Provide the (x, y) coordinate of the cell's center where the given text is located.  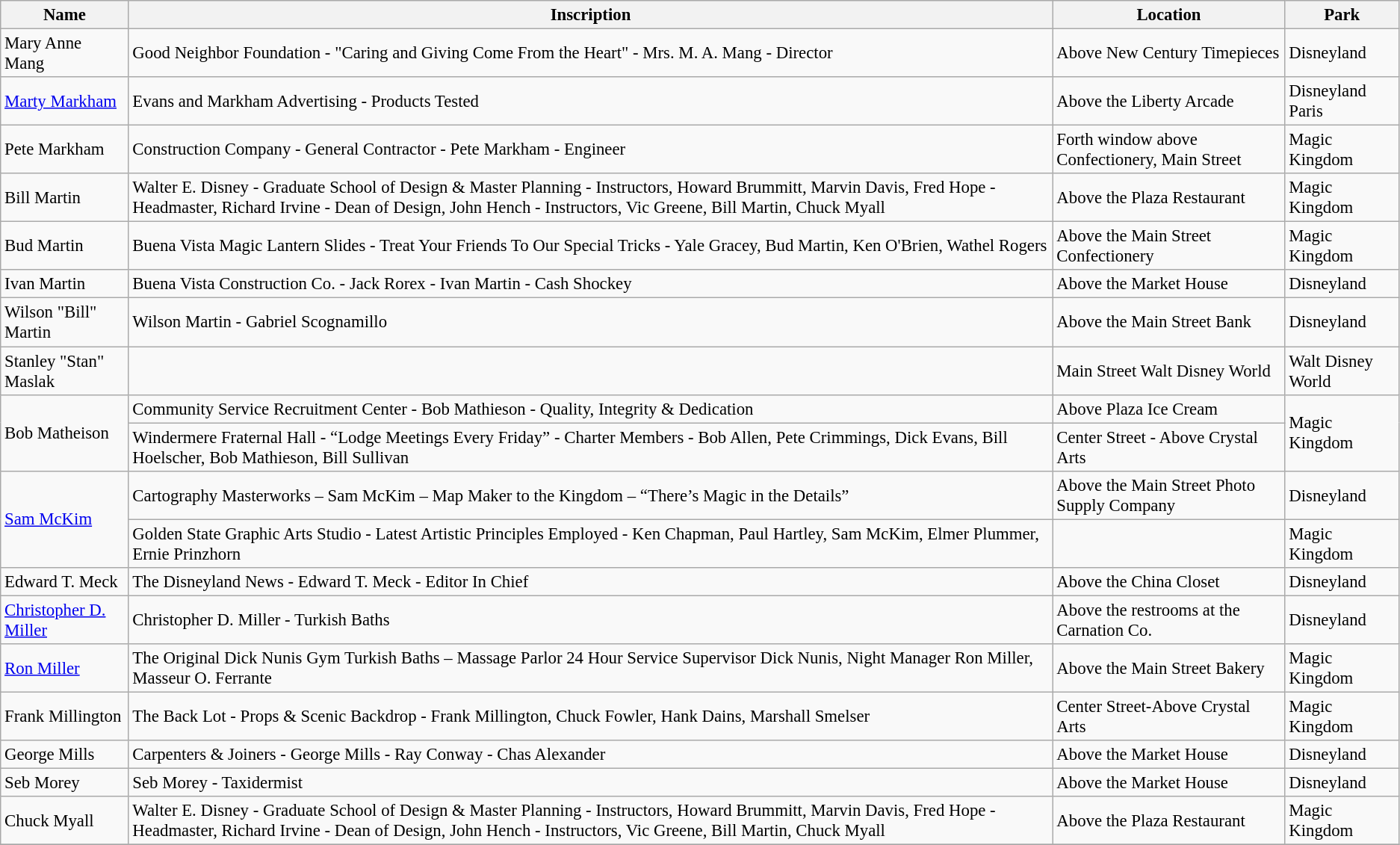
Cartography Masterworks – Sam McKim – Map Maker to the Kingdom – “There’s Magic in the Details” (590, 495)
Name (64, 15)
Above New Century Timepieces (1168, 54)
Walt Disney World (1342, 371)
Above the Main Street Bakery (1168, 668)
Buena Vista Construction Co. - Jack Rorex - Ivan Martin - Cash Shockey (590, 285)
Buena Vista Magic Lantern Slides - Treat Your Friends To Our Special Tricks - Yale Gracey, Bud Martin, Ken O'Brien, Wathel Rogers (590, 247)
Marty Markham (64, 102)
Above Plaza Ice Cream (1168, 409)
Christopher D. Miller (64, 620)
Mary Anne Mang (64, 54)
Location (1168, 15)
Pete Markham (64, 149)
Main Street Walt Disney World (1168, 371)
Ron Miller (64, 668)
Wilson Martin - Gabriel Scognamillo (590, 323)
Park (1342, 15)
Above the restrooms at the Carnation Co. (1168, 620)
Bill Martin (64, 197)
Frank Millington (64, 716)
Forth window above Confectionery, Main Street (1168, 149)
Stanley "Stan" Maslak (64, 371)
Community Service Recruitment Center - Bob Mathieson - Quality, Integrity & Dedication (590, 409)
Above the Main Street Confectionery (1168, 247)
Disneyland Paris (1342, 102)
Inscription (590, 15)
Wilson "Bill" Martin (64, 323)
Above the Liberty Arcade (1168, 102)
Chuck Myall (64, 820)
George Mills (64, 755)
Above the China Closet (1168, 582)
Bud Martin (64, 247)
Edward T. Meck (64, 582)
Evans and Markham Advertising - Products Tested (590, 102)
Center Street - Above Crystal Arts (1168, 447)
Carpenters & Joiners - George Mills - Ray Conway - Chas Alexander (590, 755)
Above the Main Street Bank (1168, 323)
The Original Dick Nunis Gym Turkish Baths – Massage Parlor 24 Hour Service Supervisor Dick Nunis, Night Manager Ron Miller, Masseur O. Ferrante (590, 668)
Good Neighbor Foundation - "Caring and Giving Come From the Heart" - Mrs. M. A. Mang - Director (590, 54)
Christopher D. Miller - Turkish Baths (590, 620)
Seb Morey (64, 783)
The Back Lot - Props & Scenic Backdrop - Frank Millington, Chuck Fowler, Hank Dains, Marshall Smelser (590, 716)
Construction Company - General Contractor - Pete Markham - Engineer (590, 149)
Above the Main Street Photo Supply Company (1168, 495)
Center Street-Above Crystal Arts (1168, 716)
Bob Matheison (64, 433)
Golden State Graphic Arts Studio - Latest Artistic Principles Employed - Ken Chapman, Paul Hartley, Sam McKim, Elmer Plummer, Ernie Prinzhorn (590, 544)
The Disneyland News - Edward T. Meck - Editor In Chief (590, 582)
Seb Morey - Taxidermist (590, 783)
Sam McKim (64, 519)
Ivan Martin (64, 285)
